Provide the (x, y) coordinate of the cell's center where the given text is located.  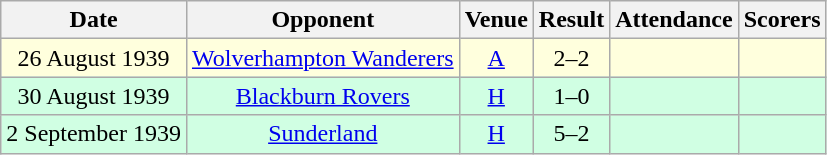
30 August 1939 (94, 96)
Attendance (674, 20)
2 September 1939 (94, 134)
Sunderland (322, 134)
Venue (496, 20)
Opponent (322, 20)
Scorers (782, 20)
26 August 1939 (94, 58)
Wolverhampton Wanderers (322, 58)
2–2 (571, 58)
A (496, 58)
5–2 (571, 134)
1–0 (571, 96)
Date (94, 20)
Blackburn Rovers (322, 96)
Result (571, 20)
